Scan for the cell matching the given text and deliver its [x, y] coordinate at center. 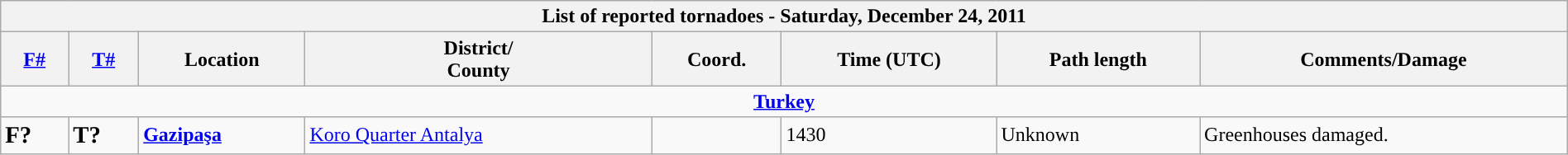
Greenhouses damaged. [1384, 135]
F? [35, 135]
Location [222, 59]
T? [104, 135]
1430 [889, 135]
Unknown [1098, 135]
Comments/Damage [1384, 59]
F# [35, 59]
District/County [478, 59]
Koro Quarter Antalya [478, 135]
Time (UTC) [889, 59]
Coord. [716, 59]
Gazipaşa [222, 135]
Path length [1098, 59]
Turkey [784, 101]
List of reported tornadoes - Saturday, December 24, 2011 [784, 16]
T# [104, 59]
